Find where the given text appears and provide that cell's center as [X, Y] coordinate. 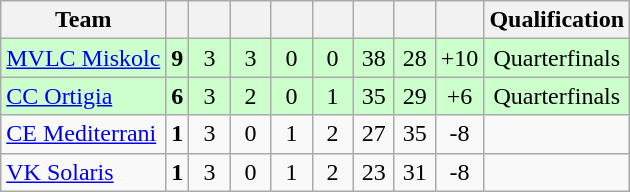
VK Solaris [84, 172]
31 [414, 172]
28 [414, 58]
MVLC Miskolc [84, 58]
CC Ortigia [84, 96]
+10 [460, 58]
29 [414, 96]
Team [84, 20]
+6 [460, 96]
CE Mediterrani [84, 134]
38 [374, 58]
23 [374, 172]
6 [178, 96]
9 [178, 58]
Qualification [557, 20]
27 [374, 134]
